Extract the (X, Y) coordinate from the center of the cell holding the provided text.  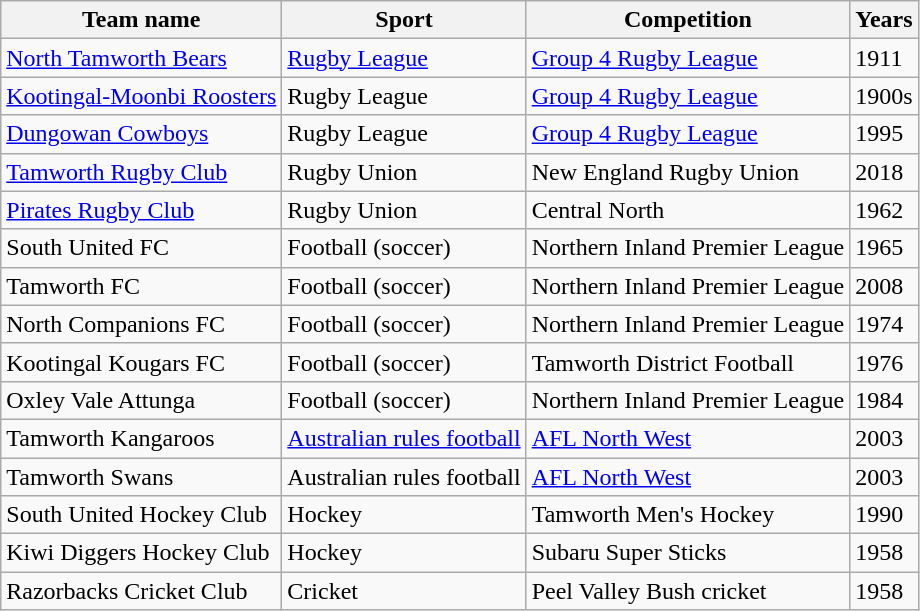
New England Rugby Union (688, 172)
Cricket (404, 591)
Tamworth Men's Hockey (688, 515)
Kootingal Kougars FC (142, 362)
Tamworth FC (142, 286)
1974 (884, 324)
2008 (884, 286)
1976 (884, 362)
Competition (688, 20)
Kootingal-Moonbi Roosters (142, 96)
Tamworth Rugby Club (142, 172)
1990 (884, 515)
1900s (884, 96)
2018 (884, 172)
Peel Valley Bush cricket (688, 591)
1911 (884, 58)
North Companions FC (142, 324)
Tamworth Swans (142, 477)
South United FC (142, 248)
Team name (142, 20)
Subaru Super Sticks (688, 553)
Kiwi Diggers Hockey Club (142, 553)
Tamworth Kangaroos (142, 438)
Tamworth District Football (688, 362)
1962 (884, 210)
1995 (884, 134)
Dungowan Cowboys (142, 134)
North Tamworth Bears (142, 58)
Oxley Vale Attunga (142, 400)
Pirates Rugby Club (142, 210)
Razorbacks Cricket Club (142, 591)
South United Hockey Club (142, 515)
Years (884, 20)
Sport (404, 20)
1965 (884, 248)
1984 (884, 400)
Central North (688, 210)
